Return the [x, y] coordinate for the center point of the cell that contains the specified text.  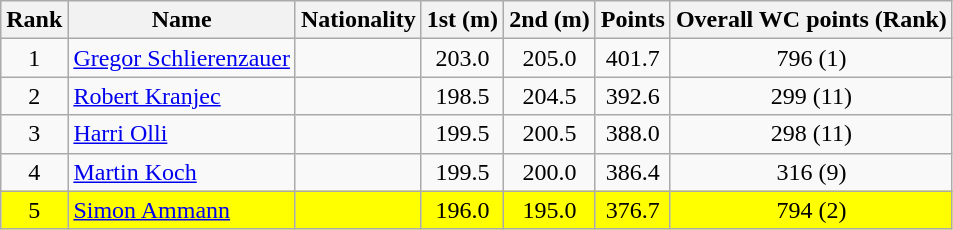
298 (11) [811, 134]
2nd (m) [550, 20]
Gregor Schlierenzauer [182, 58]
203.0 [462, 58]
Points [632, 20]
196.0 [462, 210]
794 (2) [811, 210]
388.0 [632, 134]
Nationality [358, 20]
796 (1) [811, 58]
376.7 [632, 210]
386.4 [632, 172]
Overall WC points (Rank) [811, 20]
Harri Olli [182, 134]
1 [34, 58]
299 (11) [811, 96]
Name [182, 20]
204.5 [550, 96]
200.0 [550, 172]
4 [34, 172]
Simon Ammann [182, 210]
Robert Kranjec [182, 96]
5 [34, 210]
205.0 [550, 58]
198.5 [462, 96]
316 (9) [811, 172]
392.6 [632, 96]
401.7 [632, 58]
195.0 [550, 210]
1st (m) [462, 20]
Rank [34, 20]
3 [34, 134]
Martin Koch [182, 172]
2 [34, 96]
200.5 [550, 134]
